From the cell containing the given text, extract its center point as (X, Y) coordinate. 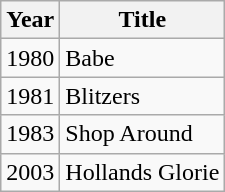
Blitzers (142, 96)
1980 (30, 58)
Title (142, 20)
Shop Around (142, 134)
Babe (142, 58)
1981 (30, 96)
Year (30, 20)
2003 (30, 172)
1983 (30, 134)
Hollands Glorie (142, 172)
